Scan for the cell matching the given text and deliver its [x, y] coordinate at center. 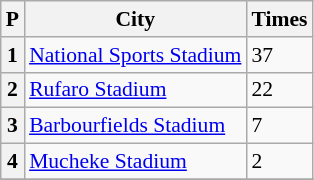
1 [12, 55]
City [135, 19]
P [12, 19]
7 [279, 126]
Times [279, 19]
Mucheke Stadium [135, 162]
Rufaro Stadium [135, 90]
3 [12, 126]
22 [279, 90]
Barbourfields Stadium [135, 126]
National Sports Stadium [135, 55]
37 [279, 55]
4 [12, 162]
